Capture the cell that displays the provided text and extract its [x, y] central coordinate. 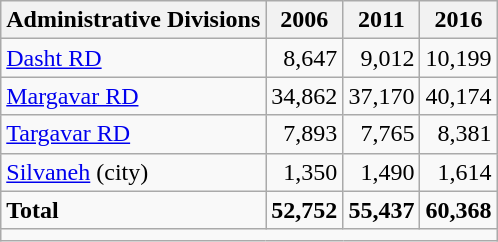
37,170 [382, 96]
9,012 [382, 58]
2011 [382, 20]
2016 [458, 20]
1,490 [382, 172]
55,437 [382, 210]
Targavar RD [134, 134]
1,614 [458, 172]
Margavar RD [134, 96]
Dasht RD [134, 58]
Administrative Divisions [134, 20]
7,893 [304, 134]
7,765 [382, 134]
52,752 [304, 210]
1,350 [304, 172]
2006 [304, 20]
40,174 [458, 96]
Silvaneh (city) [134, 172]
60,368 [458, 210]
Total [134, 210]
8,647 [304, 58]
8,381 [458, 134]
34,862 [304, 96]
10,199 [458, 58]
